Output the (X, Y) coordinate of the center of the cell containing the given text.  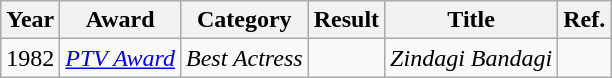
Ref. (584, 20)
Year (30, 20)
Zindagi Bandagi (472, 58)
Category (244, 20)
Result (346, 20)
Title (472, 20)
1982 (30, 58)
Award (120, 20)
Best Actress (244, 58)
PTV Award (120, 58)
